Return [x, y] of the center of cell containing provided text 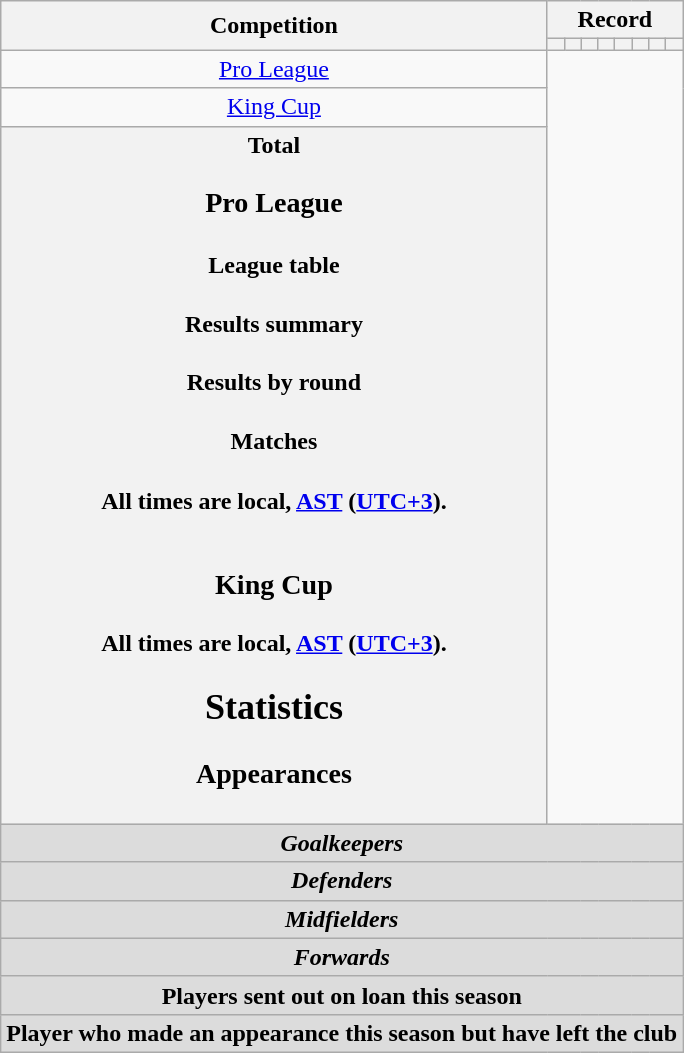
Record [615, 20]
King Cup [274, 107]
Players sent out on loan this season [342, 995]
Midfielders [342, 919]
Competition [274, 26]
Forwards [342, 957]
Pro League [274, 69]
Defenders [342, 881]
Goalkeepers [342, 843]
Player who made an appearance this season but have left the club [342, 1033]
